Detect which cell encompasses the target text, then output its [X, Y] center coordinate. 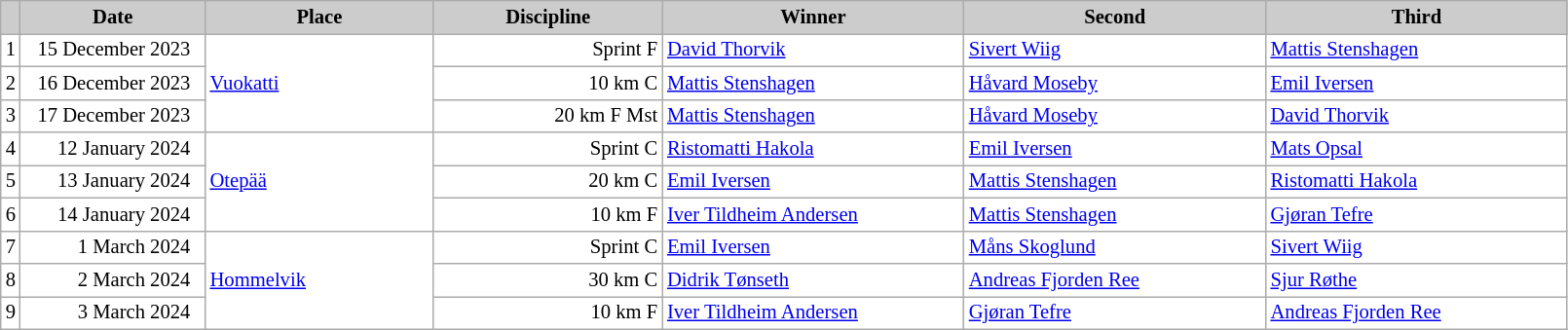
Second [1115, 17]
Otepää [319, 181]
8 [11, 279]
4 [11, 149]
15 December 2023 [113, 50]
Date [113, 17]
2 March 2024 [113, 279]
Mats Opsal [1417, 149]
3 March 2024 [113, 312]
1 March 2024 [113, 247]
Third [1417, 17]
16 December 2023 [113, 83]
2 [11, 83]
5 [11, 181]
Winner [813, 17]
7 [11, 247]
17 December 2023 [113, 116]
Place [319, 17]
Discipline [547, 17]
13 January 2024 [113, 181]
12 January 2024 [113, 149]
Hommelvik [319, 280]
20 km F Mst [547, 116]
14 January 2024 [113, 214]
Sjur Røthe [1417, 279]
20 km C [547, 181]
3 [11, 116]
Sprint F [547, 50]
Måns Skoglund [1115, 247]
9 [11, 312]
30 km C [547, 279]
1 [11, 50]
Didrik Tønseth [813, 279]
Vuokatti [319, 82]
6 [11, 214]
10 km C [547, 83]
